Provide the [x, y] coordinate of the cell's center where the given text is located.  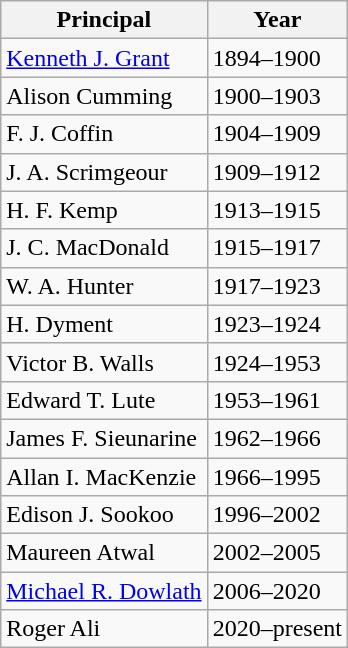
Year [277, 20]
1953–1961 [277, 400]
Edward T. Lute [104, 400]
1996–2002 [277, 515]
1900–1903 [277, 96]
Principal [104, 20]
J. A. Scrimgeour [104, 172]
1966–1995 [277, 477]
1923–1924 [277, 324]
F. J. Coffin [104, 134]
James F. Sieunarine [104, 438]
Michael R. Dowlath [104, 591]
Victor B. Walls [104, 362]
H. Dyment [104, 324]
1904–1909 [277, 134]
2002–2005 [277, 553]
Roger Ali [104, 629]
1913–1915 [277, 210]
1909–1912 [277, 172]
1917–1923 [277, 286]
2020–present [277, 629]
J. C. MacDonald [104, 248]
1924–1953 [277, 362]
Maureen Atwal [104, 553]
Edison J. Sookoo [104, 515]
W. A. Hunter [104, 286]
Alison Cumming [104, 96]
1894–1900 [277, 58]
1915–1917 [277, 248]
H. F. Kemp [104, 210]
Allan I. MacKenzie [104, 477]
1962–1966 [277, 438]
2006–2020 [277, 591]
Kenneth J. Grant [104, 58]
